Pinpoint the cell where the given text exists, returning its (x, y) midpoint coordinate. 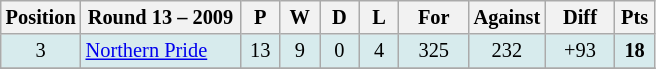
232 (508, 51)
3 (41, 51)
W (300, 17)
D (340, 17)
0 (340, 51)
Round 13 – 2009 (161, 17)
+93 (580, 51)
Position (41, 17)
Diff (580, 17)
9 (300, 51)
13 (260, 51)
Pts (635, 17)
18 (635, 51)
L (379, 17)
For (434, 17)
325 (434, 51)
P (260, 17)
Northern Pride (161, 51)
Against (508, 17)
4 (379, 51)
